Pinpoint the cell where the given text exists, returning its [x, y] midpoint coordinate. 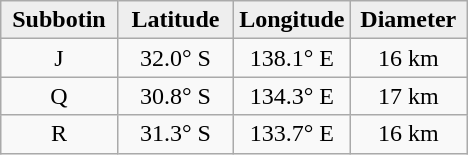
138.1° E [292, 58]
Latitude [175, 20]
Subbotin [59, 20]
17 km [408, 96]
Diameter [408, 20]
R [59, 134]
134.3° E [292, 96]
32.0° S [175, 58]
133.7° E [292, 134]
Q [59, 96]
Longitude [292, 20]
31.3° S [175, 134]
J [59, 58]
30.8° S [175, 96]
